Return the [X, Y] coordinate for the center point of the cell that contains the specified text.  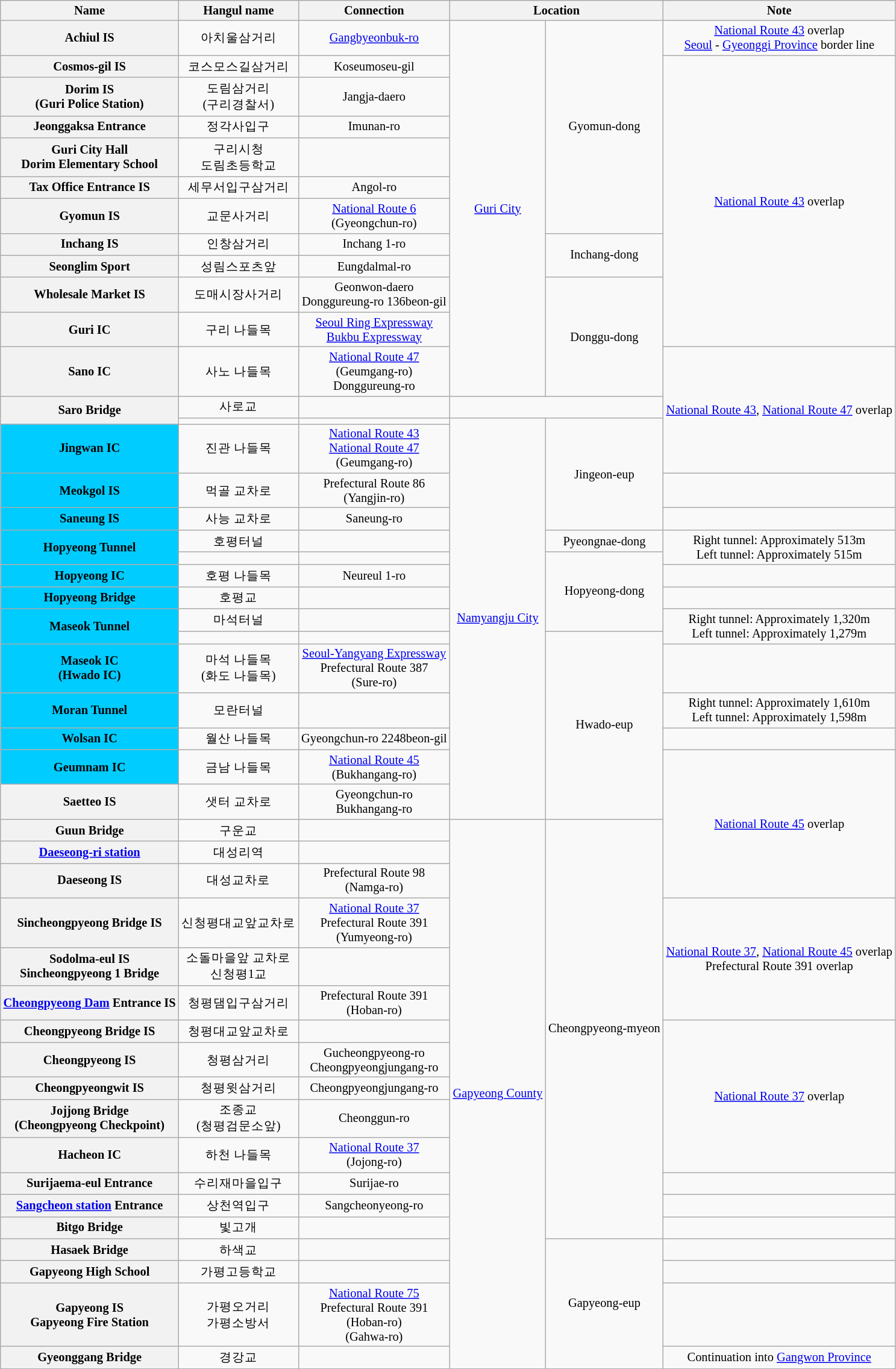
Prefectural Route 98(Namga-ro) [374, 880]
Tax Office Entrance IS [90, 187]
Gapyeong High School [90, 1271]
Hangul name [239, 10]
하천 나들목 [239, 1155]
Achiul IS [90, 38]
Inchang 1-ro [374, 245]
Note [780, 10]
National Route 75Prefectural Route 391(Hoban-ro)(Gahwa-ro) [374, 1315]
Gucheongpyeong-roCheongpyeongjungang-ro [374, 1060]
도림삼거리(구리경찰서) [239, 96]
Sodolma-eul ISSincheongpyeong 1 Bridge [90, 966]
Right tunnel: Approximately 1,610mLeft tunnel: Approximately 1,598m [780, 710]
Cheongpyeong IS [90, 1060]
National Route 43 overlap [780, 201]
Daeseong IS [90, 880]
상천역입구 [239, 1205]
진관 나들목 [239, 448]
Location [557, 10]
사노 나들목 [239, 371]
Gapyeong ISGapyeong Fire Station [90, 1315]
Guri IC [90, 330]
가평고등학교 [239, 1271]
Jeonggaksa Entrance [90, 127]
Hopyeong Tunnel [90, 547]
Cheonggun-ro [374, 1118]
경강교 [239, 1357]
인창삼거리 [239, 245]
Jangja-daero [374, 96]
마석 나들목(화도 나들목) [239, 668]
정각사입구 [239, 127]
Gyeongchun-ro 2248beon-gil [374, 739]
Saetteo IS [90, 801]
Bitgo Bridge [90, 1228]
Guri City [498, 208]
Right tunnel: Approximately 1,320mLeft tunnel: Approximately 1,279m [780, 626]
Eungdalmal-ro [374, 266]
Meokgol IS [90, 490]
마석터널 [239, 619]
National Route 43National Route 47(Geumgang-ro) [374, 448]
Geumnam IC [90, 767]
National Route 6(Gyeongchun-ro) [374, 216]
Name [90, 10]
Surijae-ro [374, 1183]
Guun Bridge [90, 830]
청평대교앞교차로 [239, 1032]
호평교 [239, 598]
모란터널 [239, 710]
Neureul 1-ro [374, 576]
Continuation into Gangwon Province [780, 1357]
Seoul Ring ExpresswayBukbu Expressway [374, 330]
Cheongpyeong Bridge IS [90, 1032]
Gyeonggang Bridge [90, 1357]
Saneung-ro [374, 518]
Moran Tunnel [90, 710]
Prefectural Route 391(Hoban-ro) [374, 1003]
Dorim IS(Guri Police Station) [90, 96]
빛고개 [239, 1228]
Gyeongchun-roBukhangang-ro [374, 801]
조종교(청평검문소앞) [239, 1118]
Gyomun IS [90, 216]
Prefectural Route 86(Yangjin-ro) [374, 490]
구운교 [239, 830]
코스모스길삼거리 [239, 66]
Sangcheon station Entrance [90, 1205]
Guri City HallDorim Elementary School [90, 157]
Angol-ro [374, 187]
아치울삼거리 [239, 38]
사로교 [239, 407]
호평터널 [239, 541]
청평윗삼거리 [239, 1088]
Jojjong Bridge(Cheongpyeong Checkpoint) [90, 1118]
Pyeongnae-dong [604, 541]
Donggu-dong [604, 336]
Hopyeong Bridge [90, 598]
소돌마을앞 교차로신청평1교 [239, 966]
Sangcheonyeong-ro [374, 1205]
성림스포츠앞 [239, 266]
금남 나들목 [239, 767]
사능 교차로 [239, 518]
먹골 교차로 [239, 490]
Wholesale Market IS [90, 295]
Hasaek Bridge [90, 1250]
호평 나들목 [239, 576]
샛터 교차로 [239, 801]
Geonwon-daeroDonggureung-ro 136beon-gil [374, 295]
Maseok IC(Hwado IC) [90, 668]
Saneung IS [90, 518]
Hopyeong IC [90, 576]
월산 나들목 [239, 739]
Sano IC [90, 371]
대성교차로 [239, 880]
Cheongpyeongjungang-ro [374, 1088]
Saro Bridge [90, 410]
Maseok Tunnel [90, 626]
구리 나들목 [239, 330]
Seoul-Yangyang ExpresswayPrefectural Route 387(Sure-ro) [374, 668]
Imunan-ro [374, 127]
신청평대교앞교차로 [239, 923]
Namyangju City [498, 619]
청평삼거리 [239, 1060]
Gyomun-dong [604, 127]
National Route 43 overlapSeoul - Gyeonggi Province border line [780, 38]
Gangbyeonbuk-ro [374, 38]
National Route 37 overlap [780, 1096]
Cheongpyeong Dam Entrance IS [90, 1003]
청평댐입구삼거리 [239, 1003]
National Route 37Prefectural Route 391(Yumyeong-ro) [374, 923]
Connection [374, 10]
Seonglim Sport [90, 266]
National Route 43, National Route 47 overlap [780, 410]
Right tunnel: Approximately 513mLeft tunnel: Approximately 515m [780, 547]
National Route 37, National Route 45 overlapPrefectural Route 391 overlap [780, 959]
Hwado-eup [604, 725]
Cheongpyeongwit IS [90, 1088]
Sincheongpyeong Bridge IS [90, 923]
National Route 45 overlap [780, 824]
National Route 37(Jojong-ro) [374, 1155]
도매시장사거리 [239, 295]
Surijaema-eul Entrance [90, 1183]
Gapyeong County [498, 1094]
대성리역 [239, 852]
Gapyeong-eup [604, 1303]
National Route 45(Bukhangang-ro) [374, 767]
Jingeon-eup [604, 474]
Wolsan IC [90, 739]
세무서입구삼거리 [239, 187]
Koseumoseu-gil [374, 66]
하색교 [239, 1250]
Hopyeong-dong [604, 592]
교문사거리 [239, 216]
Daeseong-ri station [90, 852]
수리재마을입구 [239, 1183]
구리시청도림초등학교 [239, 157]
Hacheon IC [90, 1155]
Inchang IS [90, 245]
가평오거리가평소방서 [239, 1315]
National Route 47(Geumgang-ro)Donggureung-ro [374, 371]
Jingwan IC [90, 448]
Inchang-dong [604, 255]
Cosmos-gil IS [90, 66]
Cheongpyeong-myeon [604, 1029]
